Extract the (X, Y) coordinate from the center of the cell holding the provided text.  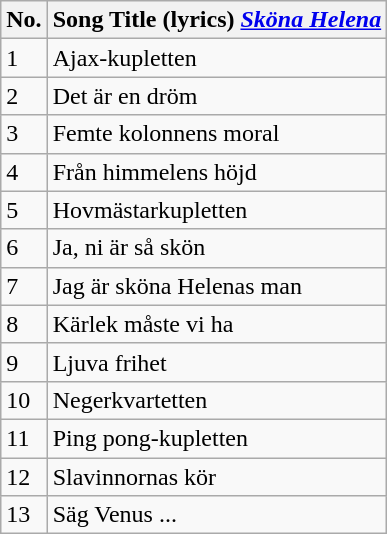
10 (24, 400)
Ja, ni är så skön (217, 248)
Det är en dröm (217, 96)
Säg Venus ... (217, 515)
11 (24, 438)
4 (24, 172)
Song Title (lyrics) Sköna Helena (217, 20)
1 (24, 58)
Kärlek måste vi ha (217, 324)
No. (24, 20)
5 (24, 210)
7 (24, 286)
Ping pong-kupletten (217, 438)
3 (24, 134)
8 (24, 324)
13 (24, 515)
Ljuva frihet (217, 362)
Hovmästarkupletten (217, 210)
Jag är sköna Helenas man (217, 286)
Negerkvartetten (217, 400)
9 (24, 362)
12 (24, 477)
Femte kolonnens moral (217, 134)
6 (24, 248)
Ajax-kupletten (217, 58)
Från himmelens höjd (217, 172)
2 (24, 96)
Slavinnornas kör (217, 477)
